Pinpoint the cell where the given text exists, returning its (X, Y) midpoint coordinate. 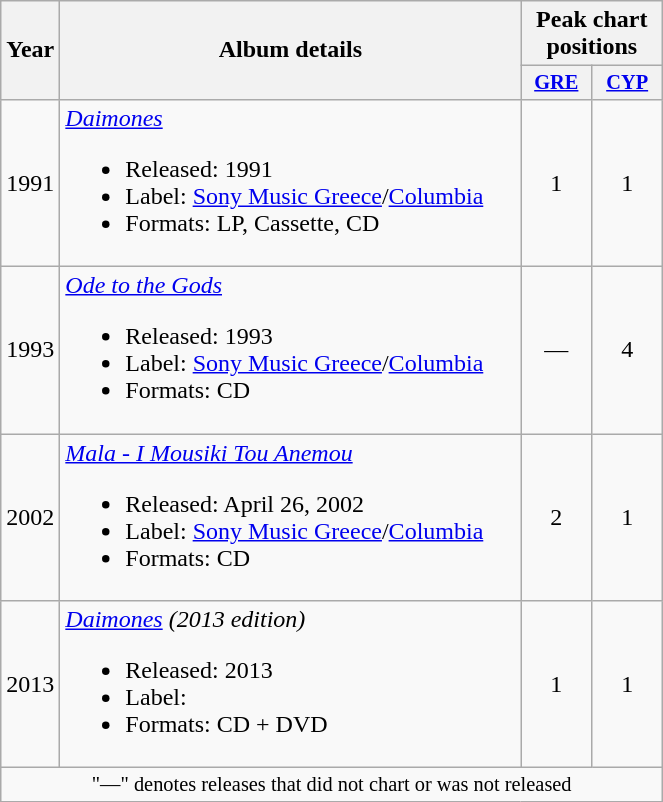
Ode to the Gods Released: 1993Label: Sony Music Greece/ColumbiaFormats: CD (290, 350)
Peak chart positions (592, 34)
1993 (30, 350)
CYP (628, 83)
2002 (30, 518)
GRE (556, 83)
Daimones (2013 edition)Released: 2013Label:Formats: CD + DVD (290, 684)
Year (30, 50)
"—" denotes releases that did not chart or was not released (332, 785)
2013 (30, 684)
1991 (30, 182)
Mala - I Mousiki Tou AnemouReleased: April 26, 2002Label: Sony Music Greece/ColumbiaFormats: CD (290, 518)
2 (556, 518)
DaimonesReleased: 1991Label: Sony Music Greece/ColumbiaFormats: LP, Cassette, CD (290, 182)
4 (628, 350)
— (556, 350)
Album details (290, 50)
